Locate the cell with the specified text and output its [x, y] center coordinate. 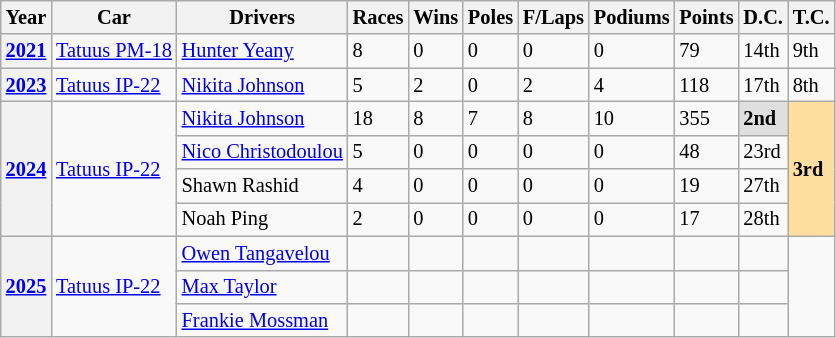
10 [632, 118]
27th [762, 186]
23rd [762, 152]
8th [812, 85]
Races [378, 17]
18 [378, 118]
7 [490, 118]
Hunter Yeany [262, 51]
Owen Tangavelou [262, 253]
Frankie Mossman [262, 320]
17 [706, 219]
2nd [762, 118]
Noah Ping [262, 219]
17th [762, 85]
2023 [26, 85]
9th [812, 51]
Nico Christodoulou [262, 152]
Car [114, 17]
Max Taylor [262, 287]
Poles [490, 17]
2021 [26, 51]
Points [706, 17]
Drivers [262, 17]
Year [26, 17]
48 [706, 152]
F/Laps [554, 17]
355 [706, 118]
3rd [812, 168]
Wins [436, 17]
T.C. [812, 17]
Shawn Rashid [262, 186]
28th [762, 219]
2024 [26, 168]
D.C. [762, 17]
Podiums [632, 17]
79 [706, 51]
14th [762, 51]
Tatuus PM-18 [114, 51]
2025 [26, 286]
19 [706, 186]
118 [706, 85]
